Capture the cell that displays the provided text and extract its [X, Y] central coordinate. 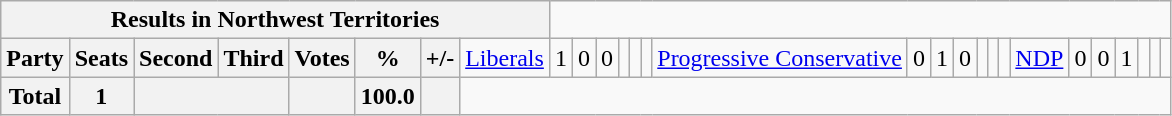
% [388, 58]
Liberals [505, 58]
Results in Northwest Territories [276, 20]
Second [176, 58]
Votes [322, 58]
+/- [440, 58]
Total [35, 96]
Seats [101, 58]
Progressive Conservative [780, 58]
Third [254, 58]
NDP [1040, 58]
100.0 [388, 96]
Party [35, 58]
